Find where the given text appears and provide that cell's center as [x, y] coordinate. 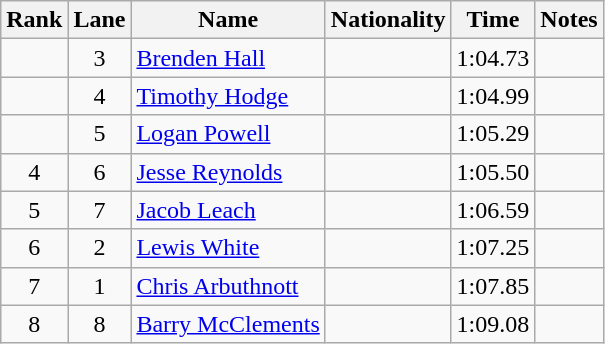
1:05.50 [493, 172]
Chris Arbuthnott [228, 286]
Logan Powell [228, 134]
Lewis White [228, 248]
2 [100, 248]
Brenden Hall [228, 58]
1:07.25 [493, 248]
1:07.85 [493, 286]
Lane [100, 20]
1 [100, 286]
3 [100, 58]
1:09.08 [493, 324]
Rank [34, 20]
1:05.29 [493, 134]
Jacob Leach [228, 210]
Timothy Hodge [228, 96]
1:04.99 [493, 96]
Notes [569, 20]
1:06.59 [493, 210]
Time [493, 20]
Nationality [388, 20]
Name [228, 20]
Barry McClements [228, 324]
Jesse Reynolds [228, 172]
1:04.73 [493, 58]
